For the text-containing cell, return its midpoint in [X, Y] coordinate format. 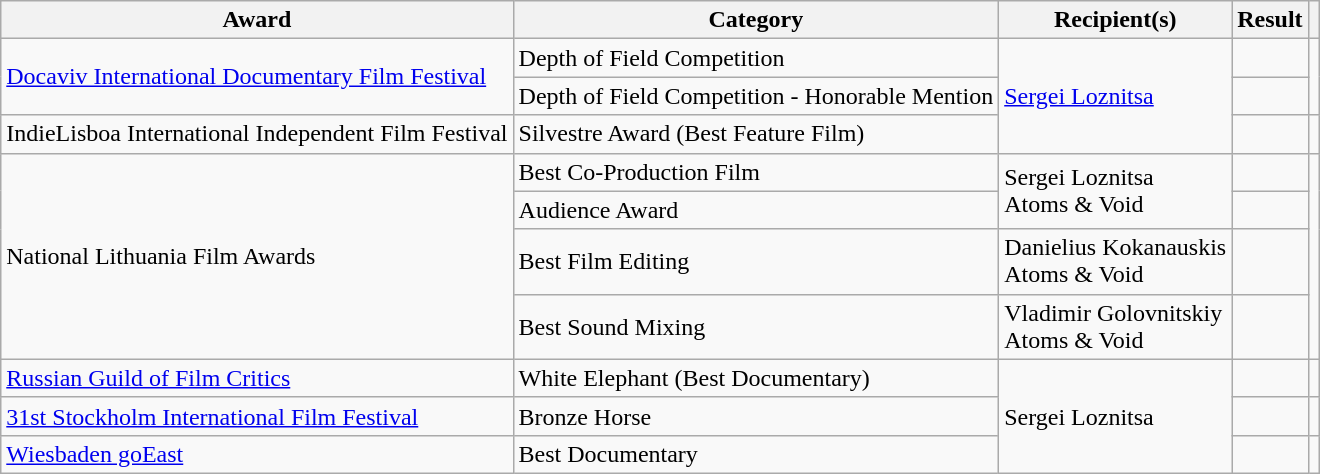
Result [1270, 20]
Best Sound Mixing [756, 326]
Category [756, 20]
Audience Award [756, 210]
Docaviv International Documentary Film Festival [257, 77]
National Lithuania Film Awards [257, 256]
Depth of Field Competition [756, 58]
31st Stockholm International Film Festival [257, 416]
Best Documentary [756, 454]
Bronze Horse [756, 416]
Award [257, 20]
Silvestre Award (Best Feature Film) [756, 134]
Best Co-Production Film [756, 172]
Recipient(s) [1116, 20]
Depth of Field Competition - Honorable Mention [756, 96]
IndieLisboa International Independent Film Festival [257, 134]
Best Film Editing [756, 262]
Wiesbaden goEast [257, 454]
Vladimir GolovnitskiyAtoms & Void [1116, 326]
Sergei LoznitsaAtoms & Void [1116, 191]
Danielius KokanauskisAtoms & Void [1116, 262]
White Elephant (Best Documentary) [756, 378]
Russian Guild of Film Critics [257, 378]
